Pinpoint the cell where the given text exists, returning its [X, Y] midpoint coordinate. 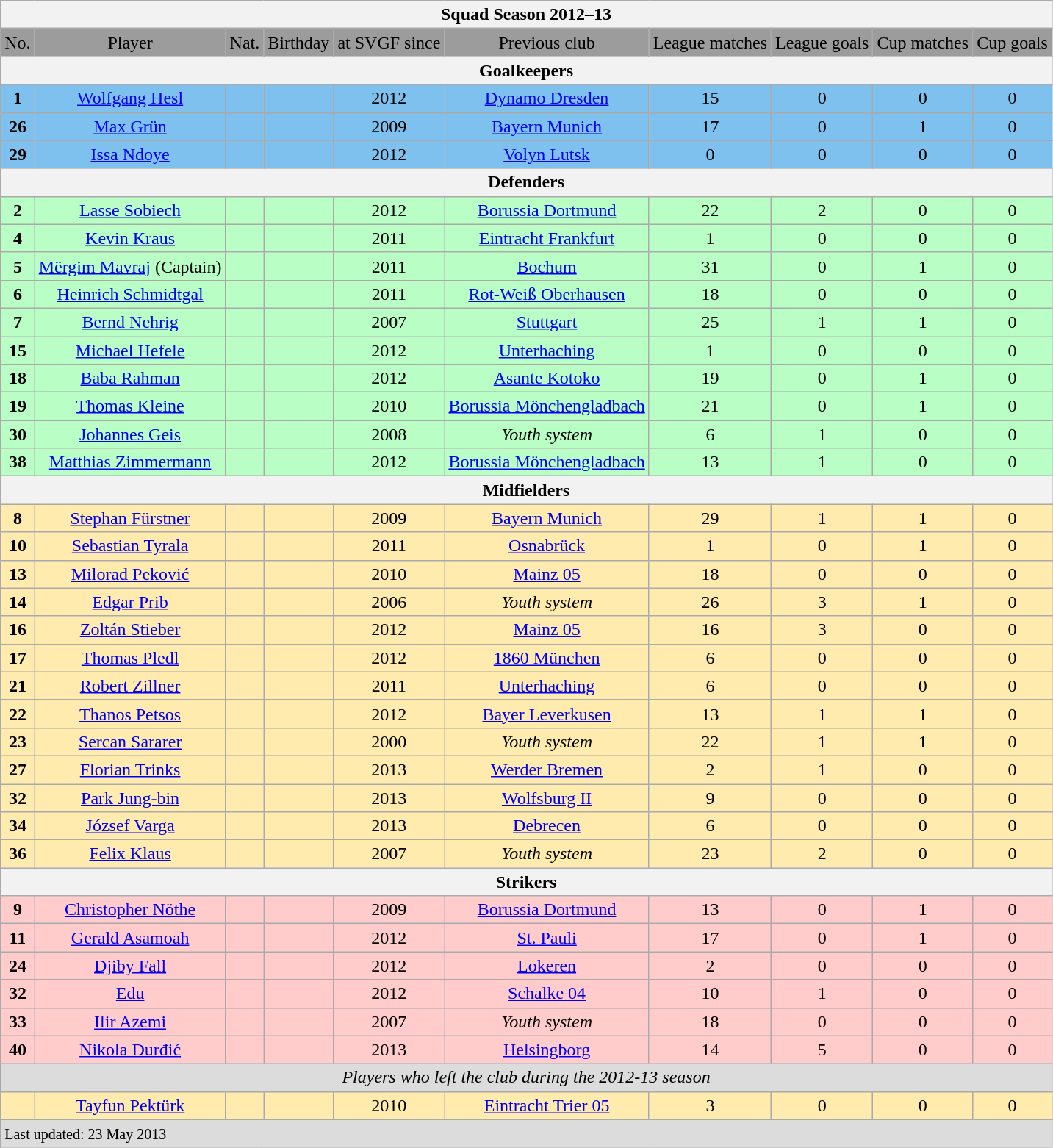
Michael Hefele [130, 351]
2000 [389, 742]
Kevin Kraus [130, 238]
Thanos Petsos [130, 714]
34 [18, 826]
Midfielders [526, 490]
8 [18, 518]
Nikola Đurđić [130, 1050]
Dynamo Dresden [547, 98]
Cup goals [1013, 43]
1860 München [547, 658]
Edu [130, 994]
at SVGF since [389, 43]
Nat. [245, 43]
Milorad Peković [130, 574]
Heinrich Schmidtgal [130, 294]
Defenders [526, 182]
József Varga [130, 826]
Zoltán Stieber [130, 630]
31 [710, 266]
38 [18, 462]
Debrecen [547, 826]
Sercan Sararer [130, 742]
Djiby Fall [130, 966]
Lokeren [547, 966]
40 [18, 1050]
Edgar Prib [130, 602]
33 [18, 1022]
Mërgim Mavraj (Captain) [130, 266]
Thomas Pledl [130, 658]
No. [18, 43]
Birthday [298, 43]
Werder Bremen [547, 769]
30 [18, 434]
Bochum [547, 266]
Robert Zillner [130, 686]
Stuttgart [547, 322]
4 [18, 238]
Goalkeepers [526, 71]
St. Pauli [547, 938]
Players who left the club during the 2012-13 season [526, 1077]
Felix Klaus [130, 854]
25 [710, 322]
Christopher Nöthe [130, 910]
Bayer Leverkusen [547, 714]
Rot-Weiß Oberhausen [547, 294]
Lasse Sobiech [130, 210]
Gerald Asamoah [130, 938]
2006 [389, 602]
Park Jung-bin [130, 797]
Cup matches [923, 43]
Squad Season 2012–13 [526, 15]
Florian Trinks [130, 769]
Thomas Kleine [130, 406]
Matthias Zimmermann [130, 462]
Eintracht Frankfurt [547, 238]
27 [18, 769]
11 [18, 938]
Strikers [526, 882]
Bernd Nehrig [130, 322]
2008 [389, 434]
Last updated: 23 May 2013 [526, 1133]
Issa Ndoye [130, 154]
36 [18, 854]
7 [18, 322]
Ilir Azemi [130, 1022]
League matches [710, 43]
Wolfsburg II [547, 797]
24 [18, 966]
Max Grün [130, 126]
Tayfun Pektürk [130, 1105]
Eintracht Trier 05 [547, 1105]
Helsingborg [547, 1050]
Johannes Geis [130, 434]
Wolfgang Hesl [130, 98]
Osnabrück [547, 546]
Stephan Fürstner [130, 518]
Player [130, 43]
Asante Kotoko [547, 379]
Volyn Lutsk [547, 154]
Baba Rahman [130, 379]
Sebastian Tyrala [130, 546]
Schalke 04 [547, 994]
League goals [822, 43]
Previous club [547, 43]
